Pinpoint the cell where the given text exists, returning its (x, y) midpoint coordinate. 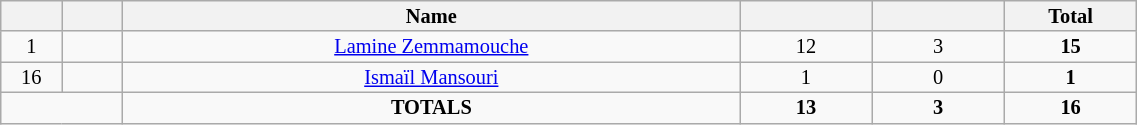
Total (1070, 16)
TOTALS (432, 108)
15 (1070, 46)
0 (938, 78)
Ismaïl Mansouri (432, 78)
Name (432, 16)
Lamine Zemmamouche (432, 46)
13 (806, 108)
12 (806, 46)
